Pinpoint the cell where the given text exists, returning its (x, y) midpoint coordinate. 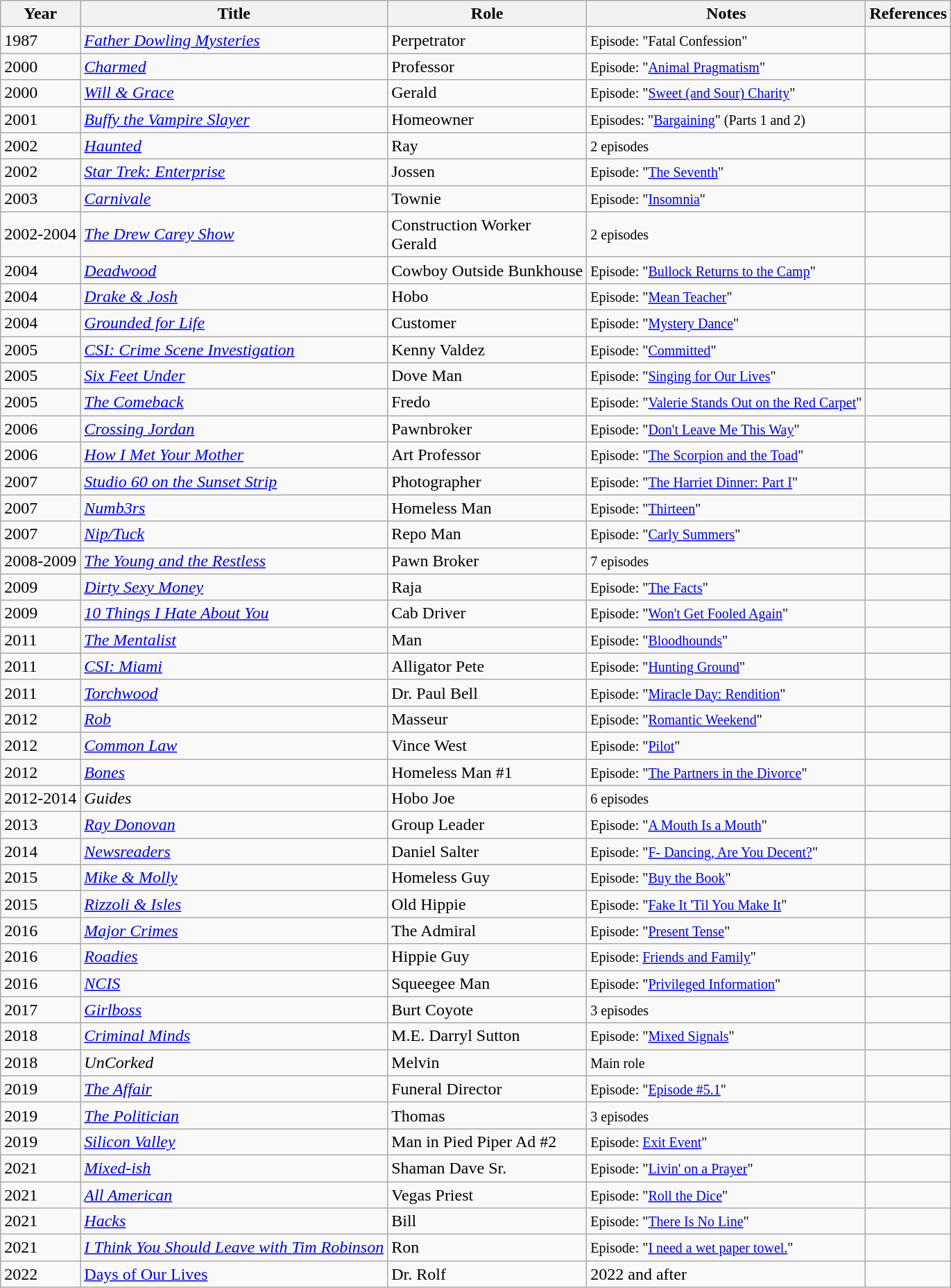
Hobo (487, 296)
Homeless Man #1 (487, 772)
Art Professor (487, 455)
How I Met Your Mother (234, 455)
Bill (487, 1221)
Episode: "Valerie Stands Out on the Red Carpet" (726, 402)
Episode: "Carly Summers" (726, 534)
Notes (726, 14)
Dr. Paul Bell (487, 693)
Episode: "Romantic Weekend" (726, 719)
Man in Pied Piper Ad #2 (487, 1142)
2017 (40, 1010)
Shaman Dave Sr. (487, 1168)
Episode: "Mixed Signals" (726, 1036)
Episode: "Pilot" (726, 745)
2002-2004 (40, 235)
Kenny Valdez (487, 349)
Roadies (234, 957)
Cab Driver (487, 613)
Episode: "The Seventh" (726, 172)
Customer (487, 323)
Father Dowling Mysteries (234, 40)
Criminal Minds (234, 1036)
Episode: "Livin' on a Prayer" (726, 1168)
Mixed-ish (234, 1168)
The Drew Carey Show (234, 235)
Daniel Salter (487, 851)
Role (487, 14)
Newsreaders (234, 851)
Squeegee Man (487, 983)
Episode: "Thirteen" (726, 508)
Man (487, 640)
Haunted (234, 146)
Silicon Valley (234, 1142)
I Think You Should Leave with Tim Robinson (234, 1248)
Perpetrator (487, 40)
Professor (487, 67)
The Affair (234, 1089)
Hippie Guy (487, 957)
Episode: "The Scorpion and the Toad" (726, 455)
The Admiral (487, 931)
Ray Donovan (234, 825)
2008-2009 (40, 561)
Episode: Friends and Family" (726, 957)
Drake & Josh (234, 296)
CSI: Miami (234, 666)
Funeral Director (487, 1089)
Episode: "Fake It 'Til You Make It" (726, 904)
Episode: "Sweet (and Sour) Charity" (726, 93)
Fredo (487, 402)
Townie (487, 198)
Girlboss (234, 1010)
The Young and the Restless (234, 561)
Homeowner (487, 119)
Episode: "Mean Teacher" (726, 296)
Pawn Broker (487, 561)
Guides (234, 799)
Common Law (234, 745)
Bones (234, 772)
Studio 60 on the Sunset Strip (234, 482)
Raja (487, 587)
The Comeback (234, 402)
Homeless Man (487, 508)
CSI: Crime Scene Investigation (234, 349)
Numb3rs (234, 508)
Mike & Molly (234, 878)
Nip/Tuck (234, 534)
Will & Grace (234, 93)
Episode: "Privileged Information" (726, 983)
2003 (40, 198)
Hobo Joe (487, 799)
Days of Our Lives (234, 1274)
Grounded for Life (234, 323)
Episode: "Fatal Confession" (726, 40)
Star Trek: Enterprise (234, 172)
Episodes: "Bargaining" (Parts 1 and 2) (726, 119)
2014 (40, 851)
10 Things I Hate About You (234, 613)
Main role (726, 1062)
Episode: "Present Tense" (726, 931)
Episode: "Insomnia" (726, 198)
2022 (40, 1274)
1987 (40, 40)
6 episodes (726, 799)
Burt Coyote (487, 1010)
Dirty Sexy Money (234, 587)
Episode: "I need a wet paper towel." (726, 1248)
Year (40, 14)
Melvin (487, 1062)
Title (234, 14)
Ray (487, 146)
Cowboy Outside Bunkhouse (487, 270)
Jossen (487, 172)
Gerald (487, 93)
Episode: "Committed" (726, 349)
Episode: "Hunting Ground" (726, 666)
Construction WorkerGerald (487, 235)
Rizzoli & Isles (234, 904)
Episode: "Episode #5.1" (726, 1089)
Crossing Jordan (234, 429)
Buffy the Vampire Slayer (234, 119)
Six Feet Under (234, 376)
Repo Man (487, 534)
2001 (40, 119)
Vince West (487, 745)
Pawnbroker (487, 429)
Episode: "There Is No Line" (726, 1221)
UnCorked (234, 1062)
Charmed (234, 67)
2013 (40, 825)
Hacks (234, 1221)
Ron (487, 1248)
Episode: "Won't Get Fooled Again" (726, 613)
Masseur (487, 719)
Episode: "The Partners in the Divorce" (726, 772)
7 episodes (726, 561)
Homeless Guy (487, 878)
Deadwood (234, 270)
Carnivale (234, 198)
Vegas Priest (487, 1194)
2012-2014 (40, 799)
References (909, 14)
Group Leader (487, 825)
Episode: "A Mouth Is a Mouth" (726, 825)
Episode: "Roll the Dice" (726, 1194)
Episode: "Singing for Our Lives" (726, 376)
Rob (234, 719)
Alligator Pete (487, 666)
Episode: "F- Dancing, Are You Decent?" (726, 851)
Old Hippie (487, 904)
NCIS (234, 983)
Episode: "Miracle Day: Rendition" (726, 693)
Thomas (487, 1115)
Episode: "Mystery Dance" (726, 323)
The Politician (234, 1115)
The Mentalist (234, 640)
Photographer (487, 482)
Dove Man (487, 376)
Episode: "Bloodhounds" (726, 640)
Episode: "The Harriet Dinner: Part I" (726, 482)
Episode: "Don't Leave Me This Way" (726, 429)
Torchwood (234, 693)
Episode: "Animal Pragmatism" (726, 67)
M.E. Darryl Sutton (487, 1036)
Major Crimes (234, 931)
Episode: "Buy the Book" (726, 878)
Dr. Rolf (487, 1274)
2022 and after (726, 1274)
All American (234, 1194)
Episode: "The Facts" (726, 587)
Episode: "Bullock Returns to the Camp" (726, 270)
Episode: Exit Event" (726, 1142)
